For the text-containing cell, return its midpoint in (x, y) coordinate format. 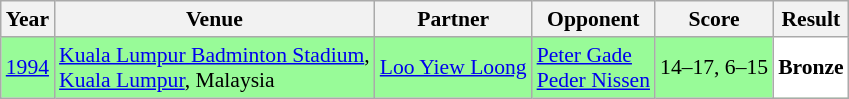
Result (811, 19)
Venue (214, 19)
Opponent (594, 19)
1994 (28, 68)
Partner (454, 19)
Year (28, 19)
Loo Yiew Loong (454, 68)
Peter Gade Peder Nissen (594, 68)
14–17, 6–15 (714, 68)
Bronze (811, 68)
Kuala Lumpur Badminton Stadium,Kuala Lumpur, Malaysia (214, 68)
Score (714, 19)
